Search for the cell housing the specified text and yield its [X, Y] center coordinate. 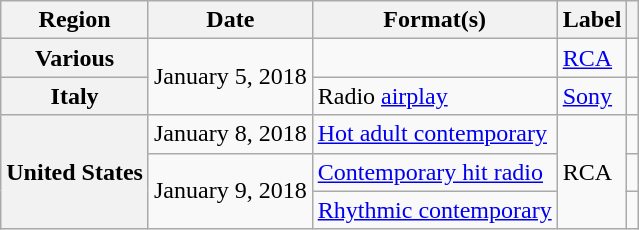
Rhythmic contemporary [434, 210]
Radio airplay [434, 96]
Various [75, 58]
January 9, 2018 [230, 191]
Contemporary hit radio [434, 172]
January 8, 2018 [230, 134]
United States [75, 172]
January 5, 2018 [230, 77]
Italy [75, 96]
Region [75, 20]
Sony [592, 96]
Format(s) [434, 20]
Date [230, 20]
Label [592, 20]
Hot adult contemporary [434, 134]
